For the text-containing cell, return its midpoint in (X, Y) coordinate format. 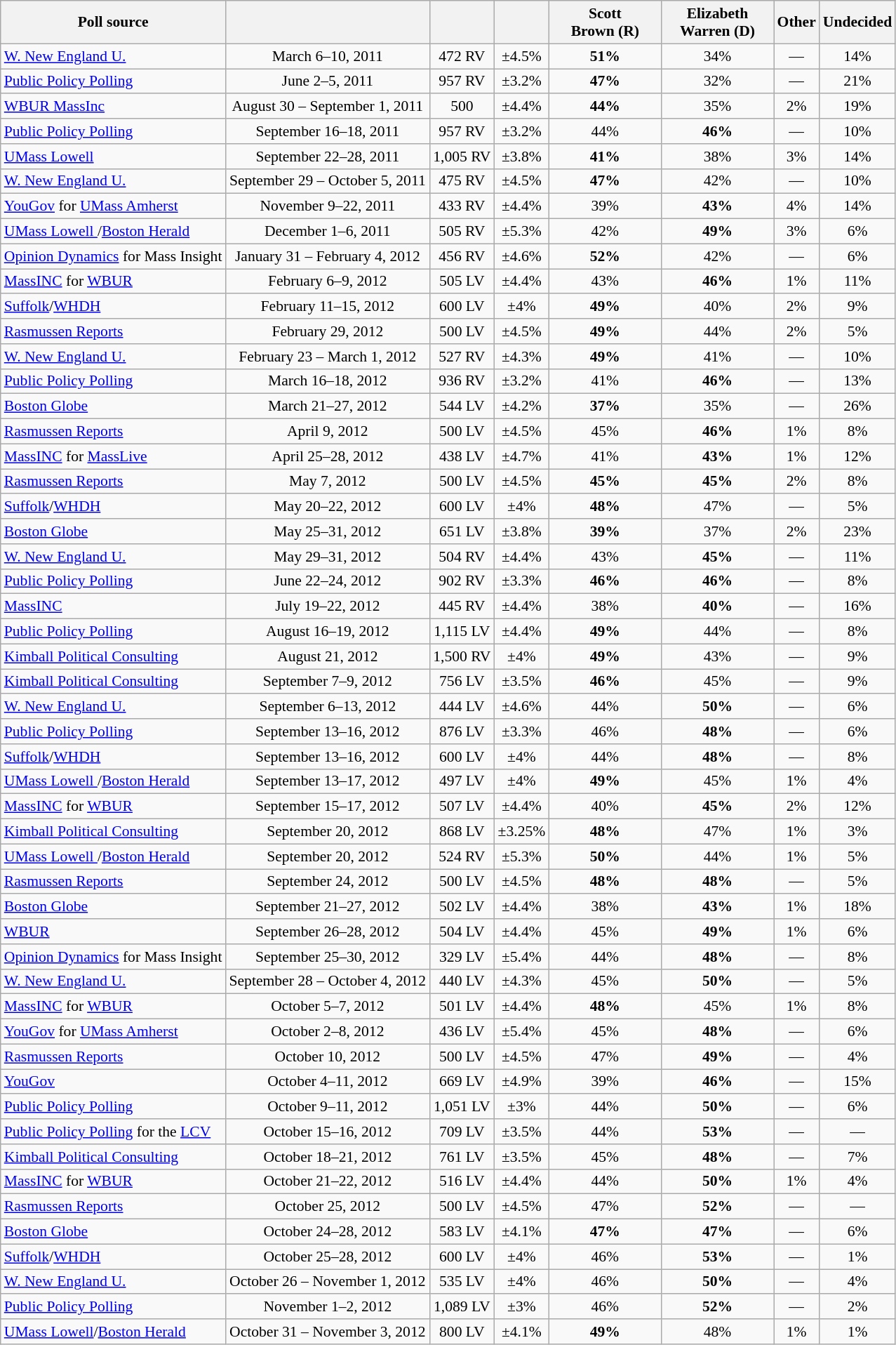
April 25–28, 2012 (327, 456)
October 26 – November 1, 2012 (327, 1282)
34% (717, 56)
October 21–22, 2012 (327, 1181)
September 21–27, 2012 (327, 907)
ScottBrown (R) (605, 22)
January 31 – February 4, 2012 (327, 256)
Undecided (857, 22)
February 11–15, 2012 (327, 307)
535 LV (462, 1282)
UMass Lowell (114, 157)
October 25–28, 2012 (327, 1257)
16% (857, 607)
475 RV (462, 181)
1,005 RV (462, 157)
June 2–5, 2011 (327, 81)
868 LV (462, 832)
March 6–10, 2011 (327, 56)
761 LV (462, 1157)
September 22–28, 2011 (327, 157)
502 LV (462, 907)
ElizabethWarren (D) (717, 22)
September 29 – October 5, 2011 (327, 181)
19% (857, 107)
7% (857, 1157)
MassINC (114, 607)
51% (605, 56)
516 LV (462, 1181)
May 25–31, 2012 (327, 531)
Public Policy Polling for the LCV (114, 1132)
October 2–8, 2012 (327, 1032)
1,051 LV (462, 1107)
September 28 – October 4, 2012 (327, 981)
500 (462, 107)
October 10, 2012 (327, 1056)
September 24, 2012 (327, 882)
438 LV (462, 456)
456 RV (462, 256)
756 LV (462, 682)
October 18–21, 2012 (327, 1157)
March 21–27, 2012 (327, 406)
August 16–19, 2012 (327, 632)
MassINC for MassLive (114, 456)
September 25–30, 2012 (327, 957)
February 23 – March 1, 2012 (327, 357)
October 31 – November 3, 2012 (327, 1332)
15% (857, 1082)
436 LV (462, 1032)
September 16–18, 2011 (327, 131)
651 LV (462, 531)
September 6–13, 2012 (327, 707)
October 4–11, 2012 (327, 1082)
583 LV (462, 1232)
December 1–6, 2011 (327, 232)
26% (857, 406)
505 RV (462, 232)
329 LV (462, 957)
November 1–2, 2012 (327, 1307)
August 30 – September 1, 2011 (327, 107)
Poll source (114, 22)
May 29–31, 2012 (327, 557)
October 5–7, 2012 (327, 1007)
July 19–22, 2012 (327, 607)
1,089 LV (462, 1307)
November 9–22, 2011 (327, 206)
444 LV (462, 707)
709 LV (462, 1132)
902 RV (462, 581)
936 RV (462, 381)
21% (857, 81)
433 RV (462, 206)
440 LV (462, 981)
1,115 LV (462, 632)
13% (857, 381)
±4.9% (522, 1082)
September 26–28, 2012 (327, 932)
WBUR MassInc (114, 107)
876 LV (462, 731)
18% (857, 907)
800 LV (462, 1332)
±3.25% (522, 832)
544 LV (462, 406)
504 LV (462, 932)
±4.7% (522, 456)
October 25, 2012 (327, 1207)
497 LV (462, 781)
472 RV (462, 56)
September 7–9, 2012 (327, 682)
505 LV (462, 281)
1,500 RV (462, 656)
507 LV (462, 807)
504 RV (462, 557)
October 9–11, 2012 (327, 1107)
February 6–9, 2012 (327, 281)
UMass Lowell/Boston Herald (114, 1332)
WBUR (114, 932)
October 15–16, 2012 (327, 1132)
527 RV (462, 357)
April 9, 2012 (327, 432)
501 LV (462, 1007)
±4.2% (522, 406)
February 29, 2012 (327, 331)
June 22–24, 2012 (327, 581)
May 20–22, 2012 (327, 507)
March 16–18, 2012 (327, 381)
23% (857, 531)
September 13–17, 2012 (327, 781)
32% (717, 81)
669 LV (462, 1082)
YouGov (114, 1082)
445 RV (462, 607)
September 15–17, 2012 (327, 807)
Other (797, 22)
524 RV (462, 856)
October 24–28, 2012 (327, 1232)
August 21, 2012 (327, 656)
May 7, 2012 (327, 482)
